Pinpoint the cell where the given text exists, returning its [X, Y] midpoint coordinate. 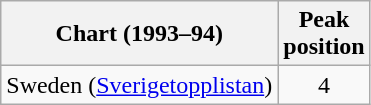
4 [324, 85]
Chart (1993–94) [140, 34]
Sweden (Sverigetopplistan) [140, 85]
Peakposition [324, 34]
